Return (x, y) of the center of cell containing provided text 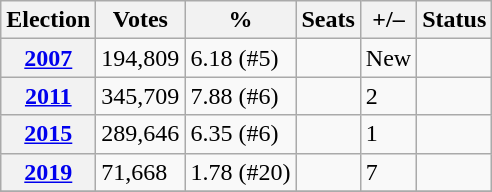
+/– (388, 20)
289,646 (140, 134)
2007 (48, 58)
7 (388, 172)
6.35 (#6) (240, 134)
7.88 (#6) (240, 96)
6.18 (#5) (240, 58)
2019 (48, 172)
% (240, 20)
1.78 (#20) (240, 172)
2011 (48, 96)
Election (48, 20)
345,709 (140, 96)
New (388, 58)
Status (454, 20)
2015 (48, 134)
194,809 (140, 58)
Votes (140, 20)
Seats (328, 20)
71,668 (140, 172)
1 (388, 134)
2 (388, 96)
